Capture the cell that displays the provided text and extract its [x, y] central coordinate. 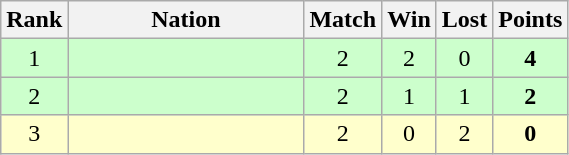
3 [34, 134]
Points [530, 20]
4 [530, 58]
Nation [186, 20]
Win [410, 20]
Match [343, 20]
Rank [34, 20]
Lost [464, 20]
